Capture the cell that displays the provided text and extract its (x, y) central coordinate. 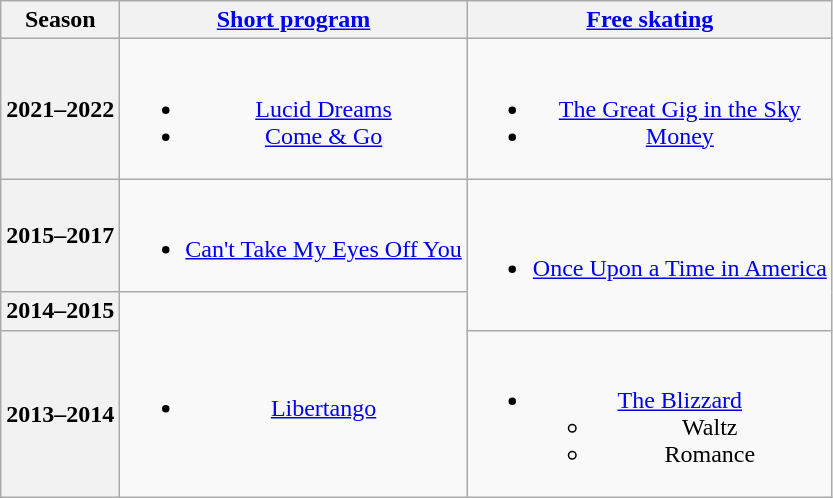
Free skating (650, 20)
Can't Take My Eyes Off You (294, 236)
Libertango (294, 394)
The Great Gig in the SkyMoney (650, 109)
Short program (294, 20)
Lucid DreamsCome & Go (294, 109)
2021–2022 (60, 109)
Season (60, 20)
2015–2017 (60, 236)
Once Upon a Time in America (650, 254)
2014–2015 (60, 311)
2013–2014 (60, 414)
The Blizzard WaltzRomance (650, 414)
